Determine the [x, y] coordinate at the center of the cell enclosing the given text.  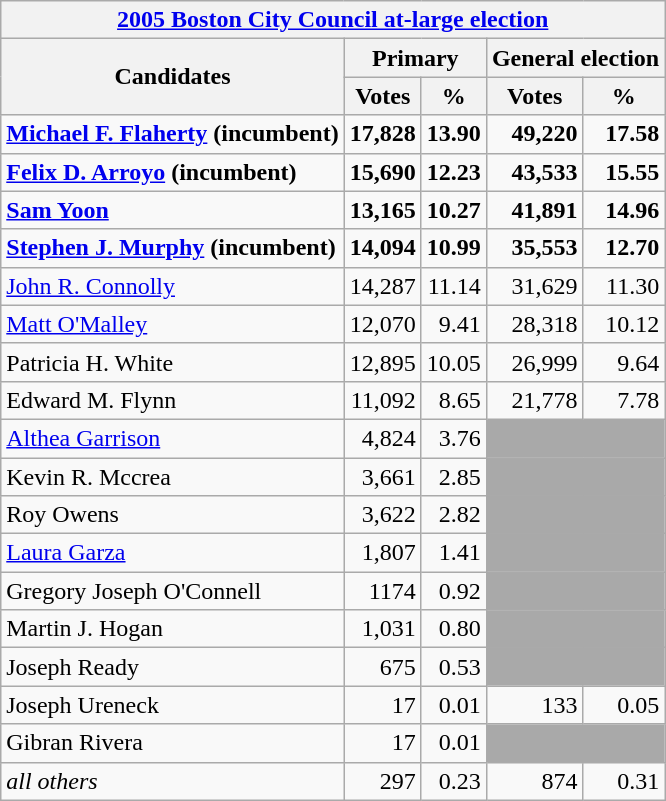
11,092 [382, 400]
26,999 [534, 362]
1,031 [382, 629]
12,070 [382, 324]
12,895 [382, 362]
10.05 [454, 362]
Roy Owens [172, 515]
13,165 [382, 210]
0.23 [454, 781]
10.12 [624, 324]
133 [534, 705]
2.85 [454, 477]
35,553 [534, 248]
Joseph Ureneck [172, 705]
21,778 [534, 400]
0.92 [454, 591]
49,220 [534, 134]
3,622 [382, 515]
Martin J. Hogan [172, 629]
Gibran Rivera [172, 743]
Stephen J. Murphy (incumbent) [172, 248]
0.80 [454, 629]
874 [534, 781]
13.90 [454, 134]
1,807 [382, 553]
12.23 [454, 172]
Patricia H. White [172, 362]
Kevin R. Mccrea [172, 477]
15,690 [382, 172]
2.82 [454, 515]
2005 Boston City Council at-large election [333, 20]
31,629 [534, 286]
11.14 [454, 286]
Candidates [172, 77]
Laura Garza [172, 553]
11.30 [624, 286]
297 [382, 781]
0.53 [454, 667]
9.41 [454, 324]
8.65 [454, 400]
15.55 [624, 172]
28,318 [534, 324]
0.31 [624, 781]
0.05 [624, 705]
10.27 [454, 210]
Joseph Ready [172, 667]
14,094 [382, 248]
7.78 [624, 400]
17.58 [624, 134]
Althea Garrison [172, 438]
14,287 [382, 286]
Sam Yoon [172, 210]
Primary [415, 58]
1174 [382, 591]
43,533 [534, 172]
John R. Connolly [172, 286]
Felix D. Arroyo (incumbent) [172, 172]
Matt O'Malley [172, 324]
3,661 [382, 477]
Gregory Joseph O'Connell [172, 591]
675 [382, 667]
Edward M. Flynn [172, 400]
1.41 [454, 553]
9.64 [624, 362]
4,824 [382, 438]
17,828 [382, 134]
12.70 [624, 248]
41,891 [534, 210]
3.76 [454, 438]
14.96 [624, 210]
10.99 [454, 248]
Michael F. Flaherty (incumbent) [172, 134]
General election [575, 58]
all others [172, 781]
